Provide the (X, Y) coordinate of the cell's center where the given text is located.  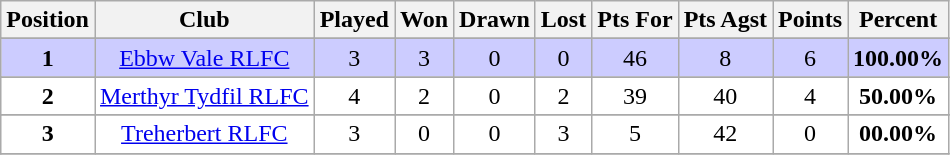
40 (725, 96)
8 (725, 58)
Lost (563, 20)
Merthyr Tydfil RLFC (204, 96)
Drawn (495, 20)
1 (48, 58)
100.00% (898, 58)
Played (354, 20)
Club (204, 20)
46 (635, 58)
39 (635, 96)
Pts Agst (725, 20)
Points (810, 20)
Treherbert RLFC (204, 134)
5 (635, 134)
Pts For (635, 20)
00.00% (898, 134)
42 (725, 134)
50.00% (898, 96)
Won (424, 20)
6 (810, 58)
Position (48, 20)
Ebbw Vale RLFC (204, 58)
Percent (898, 20)
